Locate the cell with the specified text and output its (X, Y) center coordinate. 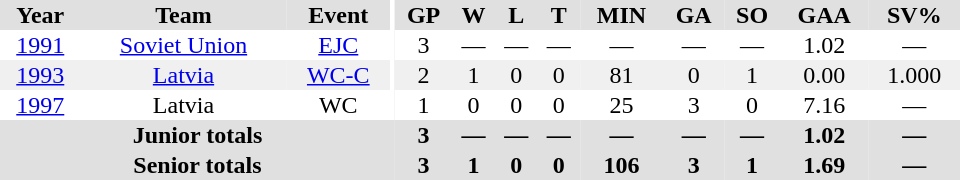
25 (622, 105)
Junior totals (198, 135)
1.69 (824, 165)
GA (694, 15)
1993 (40, 75)
Soviet Union (184, 45)
1.000 (914, 75)
WC-C (338, 75)
MIN (622, 15)
106 (622, 165)
GAA (824, 15)
Senior totals (198, 165)
1991 (40, 45)
WC (338, 105)
W (474, 15)
0.00 (824, 75)
L (516, 15)
1997 (40, 105)
Year (40, 15)
SO (752, 15)
GP (424, 15)
SV% (914, 15)
Team (184, 15)
81 (622, 75)
T (560, 15)
7.16 (824, 105)
Event (338, 15)
EJC (338, 45)
2 (424, 75)
